Provide the (X, Y) coordinate of the cell's center where the given text is located.  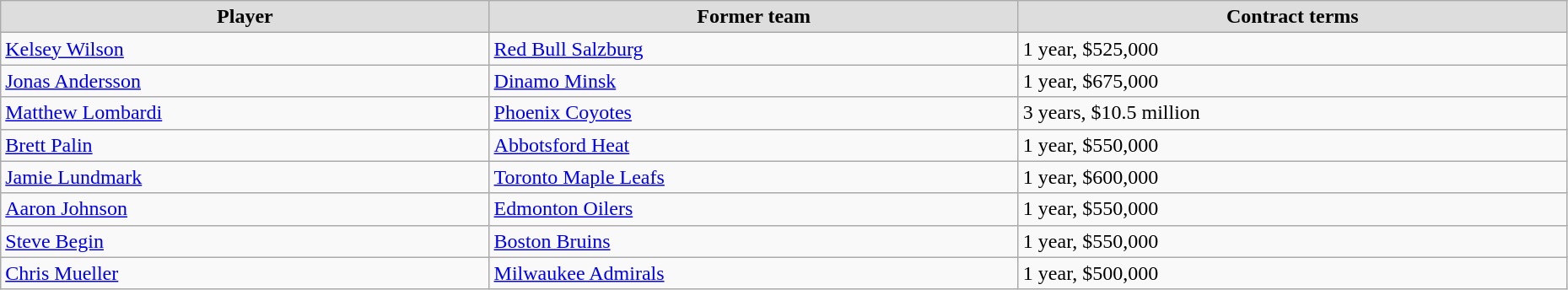
Jamie Lundmark (245, 177)
Phoenix Coyotes (754, 113)
1 year, $675,000 (1292, 81)
Abbotsford Heat (754, 145)
Chris Mueller (245, 273)
Kelsey Wilson (245, 49)
Jonas Andersson (245, 81)
Boston Bruins (754, 241)
Red Bull Salzburg (754, 49)
Aaron Johnson (245, 209)
Edmonton Oilers (754, 209)
Contract terms (1292, 17)
Toronto Maple Leafs (754, 177)
3 years, $10.5 million (1292, 113)
Steve Begin (245, 241)
1 year, $500,000 (1292, 273)
Player (245, 17)
Brett Palin (245, 145)
1 year, $600,000 (1292, 177)
Milwaukee Admirals (754, 273)
1 year, $525,000 (1292, 49)
Dinamo Minsk (754, 81)
Former team (754, 17)
Matthew Lombardi (245, 113)
